Capture the cell that displays the provided text and extract its (X, Y) central coordinate. 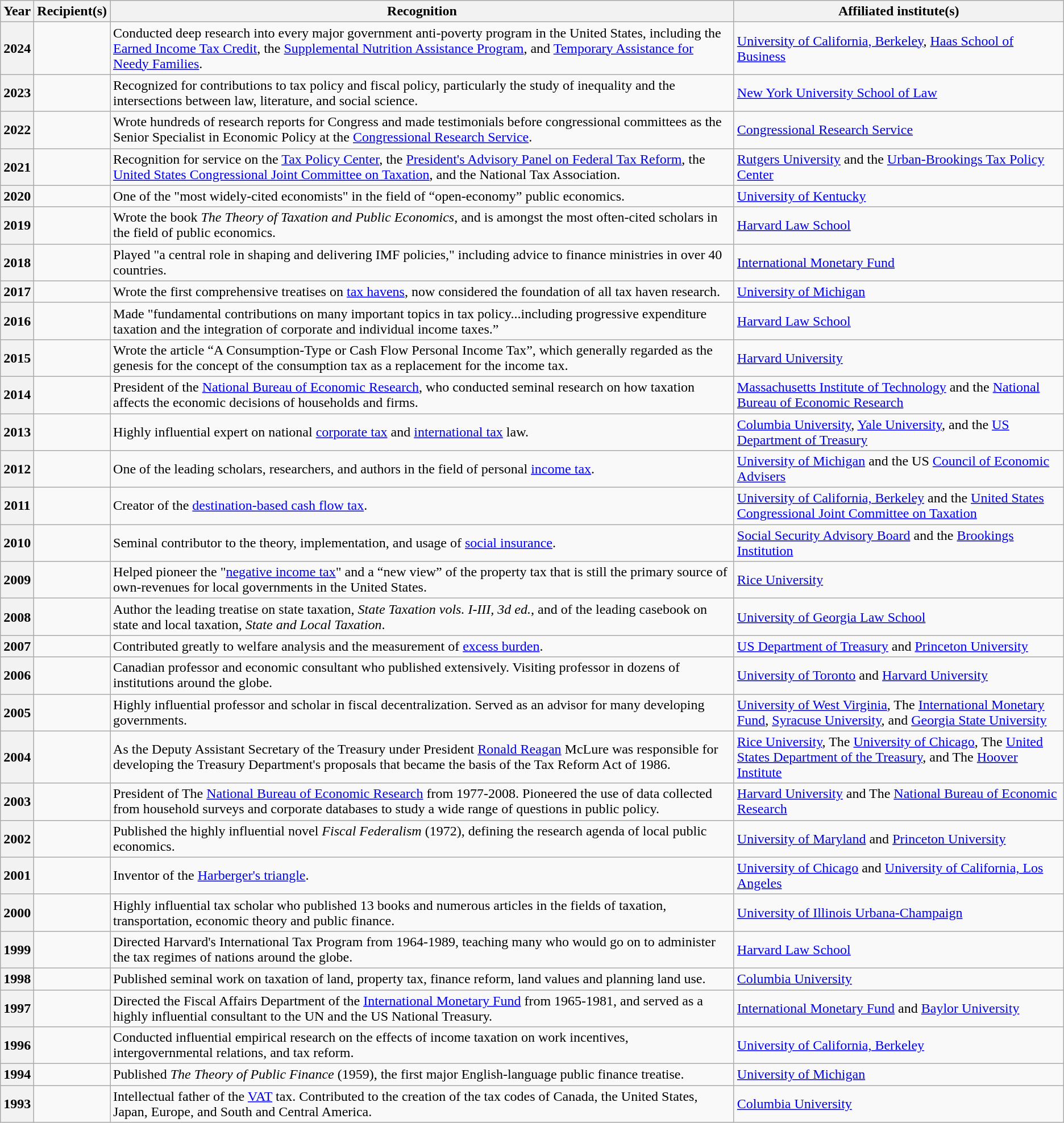
2013 (17, 432)
Inventor of the Harberger's triangle. (422, 875)
Conducted influential empirical research on the effects of income taxation on work incentives, intergovernmental relations, and tax reform. (422, 1046)
2018 (17, 263)
Canadian professor and economic consultant who published extensively. Visiting professor in dozens of institutions around the globe. (422, 675)
2011 (17, 506)
Published The Theory of Public Finance (1959), the first major English-language public finance treatise. (422, 1075)
Highly influential expert on national corporate tax and international tax law. (422, 432)
International Monetary Fund (899, 263)
US Department of Treasury and Princeton University (899, 646)
1997 (17, 1008)
University of Chicago and University of California, Los Angeles (899, 875)
Recipient(s) (72, 11)
University of California, Berkeley, Haas School of Business (899, 48)
University of Georgia Law School (899, 617)
2000 (17, 913)
2017 (17, 292)
1993 (17, 1104)
Massachusetts Institute of Technology and the National Bureau of Economic Research (899, 394)
2005 (17, 713)
2020 (17, 196)
2003 (17, 801)
Directed Harvard's International Tax Program from 1964-1989, teaching many who would go on to administer the tax regimes of nations around the globe. (422, 949)
University of Toronto and Harvard University (899, 675)
University of West Virginia, The International Monetary Fund, Syracuse University, and Georgia State University (899, 713)
2007 (17, 646)
Columbia University, Yale University, and the US Department of Treasury (899, 432)
1999 (17, 949)
Published the highly influential novel Fiscal Federalism (1972), defining the research agenda of local public economics. (422, 839)
2009 (17, 580)
University of California, Berkeley (899, 1046)
2004 (17, 757)
2008 (17, 617)
Wrote the first comprehensive treatises on tax havens, now considered the foundation of all tax haven research. (422, 292)
2024 (17, 48)
Contributed greatly to welfare analysis and the measurement of excess burden. (422, 646)
Published seminal work on taxation of land, property tax, finance reform, land values and planning land use. (422, 979)
Recognition (422, 11)
Social Security Advisory Board and the Brookings Institution (899, 543)
Creator of the destination-based cash flow tax. (422, 506)
One of the leading scholars, researchers, and authors in the field of personal income tax. (422, 469)
University of Illinois Urbana-Champaign (899, 913)
Rice University (899, 580)
2016 (17, 321)
2021 (17, 167)
International Monetary Fund and Baylor University (899, 1008)
2019 (17, 225)
1998 (17, 979)
Rice University, The University of Chicago, The United States Department of the Treasury, and The Hoover Institute (899, 757)
New York University School of Law (899, 93)
Congressional Research Service (899, 130)
University of California, Berkeley and the United States Congressional Joint Committee on Taxation (899, 506)
University of Kentucky (899, 196)
Seminal contributor to the theory, implementation, and usage of social insurance. (422, 543)
Harvard University and The National Bureau of Economic Research (899, 801)
2023 (17, 93)
2010 (17, 543)
Affiliated institute(s) (899, 11)
Year (17, 11)
Played "a central role in shaping and delivering IMF policies," including advice to finance ministries in over 40 countries. (422, 263)
2014 (17, 394)
2001 (17, 875)
University of Maryland and Princeton University (899, 839)
2002 (17, 839)
One of the "most widely-cited economists" in the field of “open-economy” public economics. (422, 196)
2022 (17, 130)
Highly influential professor and scholar in fiscal decentralization. Served as an advisor for many developing governments. (422, 713)
1996 (17, 1046)
Harvard University (899, 358)
2006 (17, 675)
Wrote the book The Theory of Taxation and Public Economics, and is amongst the most often-cited scholars in the field of public economics. (422, 225)
1994 (17, 1075)
Rutgers University and the Urban-Brookings Tax Policy Center (899, 167)
2015 (17, 358)
2012 (17, 469)
University of Michigan and the US Council of Economic Advisers (899, 469)
